Provide the (X, Y) coordinate of the cell's center where the given text is located.  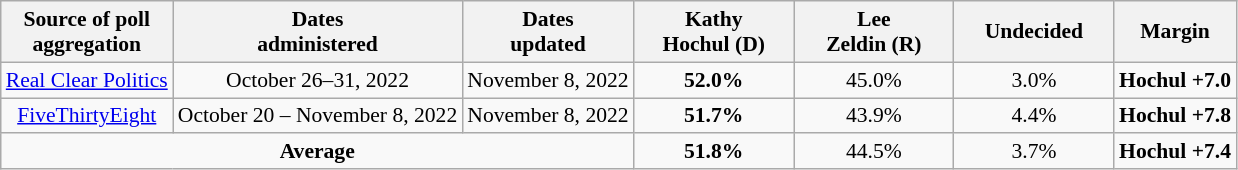
LeeZeldin (R) (874, 32)
KathyHochul (D) (714, 32)
Undecided (1034, 32)
FiveThirtyEight (87, 116)
Hochul +7.0 (1175, 80)
44.5% (874, 152)
Datesadministered (318, 32)
Average (318, 152)
52.0% (714, 80)
45.0% (874, 80)
Margin (1175, 32)
4.4% (1034, 116)
51.8% (714, 152)
October 26–31, 2022 (318, 80)
3.0% (1034, 80)
Source of pollaggregation (87, 32)
3.7% (1034, 152)
Hochul +7.8 (1175, 116)
Real Clear Politics (87, 80)
October 20 – November 8, 2022 (318, 116)
51.7% (714, 116)
Datesupdated (548, 32)
Hochul +7.4 (1175, 152)
43.9% (874, 116)
